Return [X, Y] of the center of cell containing provided text 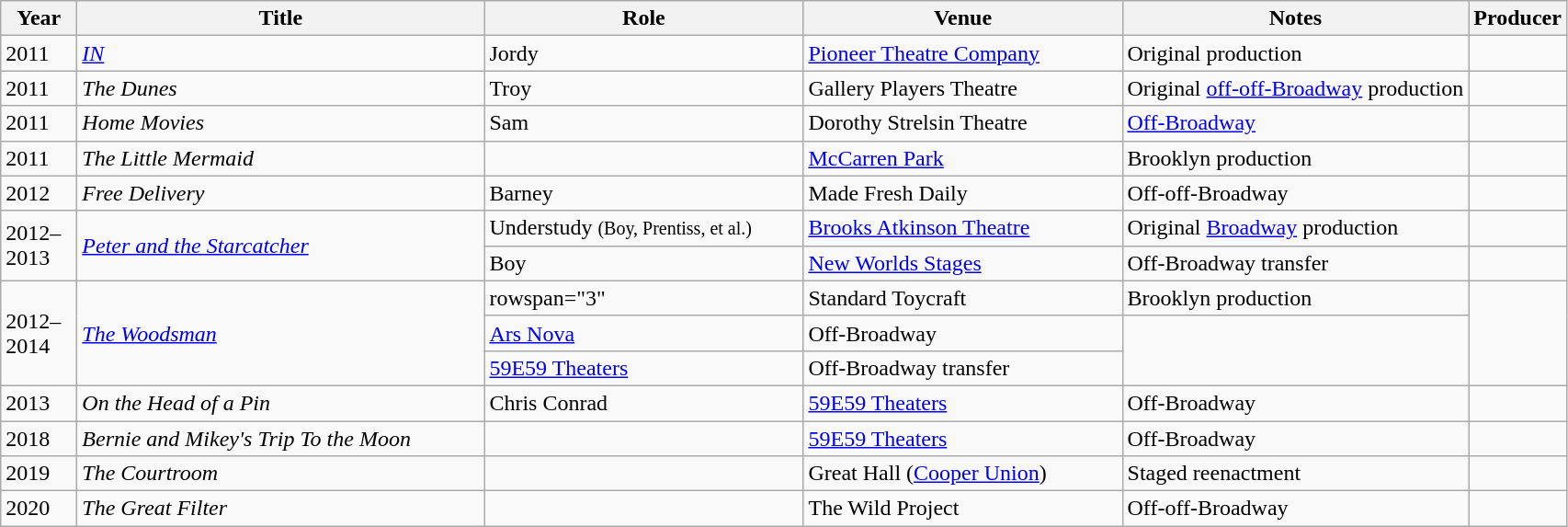
The Dunes [281, 88]
Year [39, 18]
2018 [39, 439]
Chris Conrad [643, 403]
New Worlds Stages [963, 263]
Standard Toycraft [963, 298]
Jordy [643, 53]
The Great Filter [281, 509]
rowspan="3" [643, 298]
Role [643, 18]
The Woodsman [281, 333]
Gallery Players Theatre [963, 88]
McCarren Park [963, 158]
Great Hall (Cooper Union) [963, 474]
Ars Nova [643, 333]
Free Delivery [281, 193]
Made Fresh Daily [963, 193]
Staged reenactment [1296, 474]
Original Broadway production [1296, 228]
Sam [643, 123]
2013 [39, 403]
Venue [963, 18]
Peter and the Starcatcher [281, 246]
Dorothy Strelsin Theatre [963, 123]
Pioneer Theatre Company [963, 53]
Original off-off-Broadway production [1296, 88]
Brooks Atkinson Theatre [963, 228]
Home Movies [281, 123]
2012 [39, 193]
Boy [643, 263]
The Wild Project [963, 509]
Barney [643, 193]
The Courtroom [281, 474]
Understudy (Boy, Prentiss, et al.) [643, 228]
2012–2013 [39, 246]
Notes [1296, 18]
2019 [39, 474]
Title [281, 18]
2012–2014 [39, 333]
Producer [1518, 18]
IN [281, 53]
Troy [643, 88]
2020 [39, 509]
Bernie and Mikey's Trip To the Moon [281, 439]
The Little Mermaid [281, 158]
On the Head of a Pin [281, 403]
Original production [1296, 53]
